Pinpoint the cell where the given text exists, returning its (X, Y) midpoint coordinate. 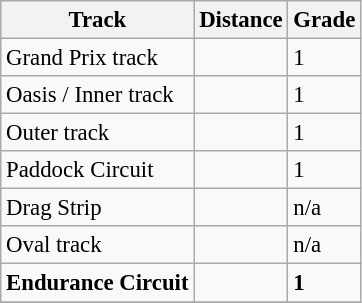
Track (98, 20)
Grade (324, 20)
Endurance Circuit (98, 283)
Grand Prix track (98, 58)
Oasis / Inner track (98, 95)
Outer track (98, 133)
Oval track (98, 245)
Paddock Circuit (98, 170)
Distance (241, 20)
Drag Strip (98, 208)
